Scan for the cell matching the given text and deliver its [X, Y] coordinate at center. 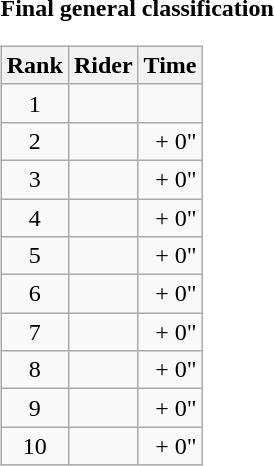
4 [34, 217]
Rank [34, 65]
9 [34, 408]
3 [34, 179]
Rider [103, 65]
6 [34, 294]
5 [34, 256]
Time [170, 65]
2 [34, 141]
8 [34, 370]
1 [34, 103]
7 [34, 332]
10 [34, 446]
